Output the [X, Y] coordinate of the center of the cell containing the given text.  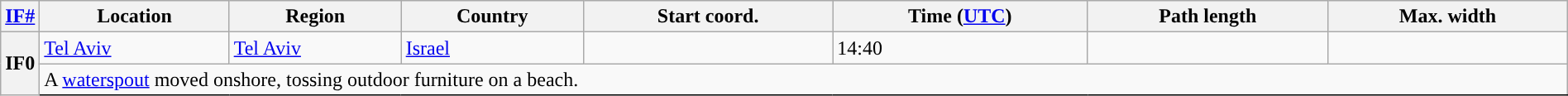
IF0 [20, 64]
Start coord. [708, 17]
Location [134, 17]
Region [315, 17]
14:40 [960, 48]
A waterspout moved onshore, tossing outdoor furniture on a beach. [804, 79]
Max. width [1448, 17]
Time (UTC) [960, 17]
Country [492, 17]
Israel [492, 48]
IF# [20, 17]
Path length [1207, 17]
